Determine the [X, Y] coordinate at the center of the cell enclosing the given text.  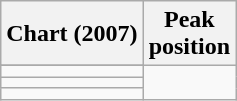
Peakposition [189, 34]
Chart (2007) [72, 34]
